Provide the [X, Y] coordinate of the cell's center where the given text is located.  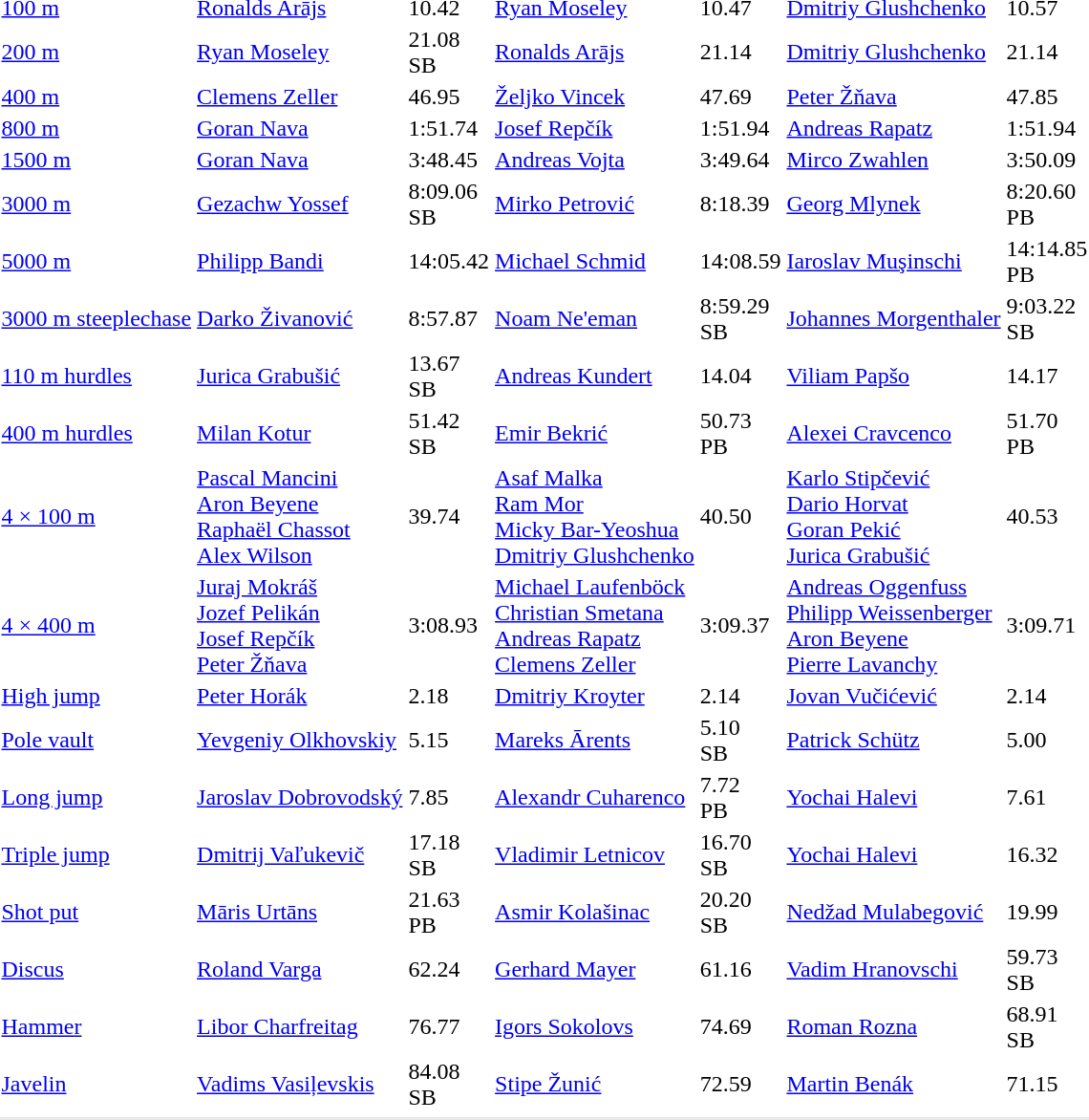
Philipp Bandi [300, 262]
Mareks Ārents [595, 740]
Karlo StipčevićDario HorvatGoran Pekić Jurica Grabušić [894, 516]
50.73PB [740, 434]
Alexandr Cuharenco [595, 797]
39.74 [449, 516]
Peter Horák [300, 696]
Asmir Kolašinac [595, 912]
2.18 [449, 696]
3:08.93 [449, 625]
Darko Živanović [300, 319]
51.70PB [1047, 434]
800 m [96, 128]
4 × 100 m [96, 516]
Dmitriy Glushchenko [894, 52]
Michael Schmid [595, 262]
3:49.64 [740, 160]
Michael LaufenböckChristian SmetanaAndreas RapatzClemens Zeller [595, 625]
Ryan Moseley [300, 52]
5.10SB [740, 740]
72.59 [740, 1084]
Māris Urtāns [300, 912]
8:09.06SB [449, 205]
40.50 [740, 516]
7.72PB [740, 797]
68.91SB [1047, 1026]
Stipe Žunić [595, 1084]
Ronalds Arājs [595, 52]
Hammer [96, 1026]
Mirco Zwahlen [894, 160]
Johannes Morgenthaler [894, 319]
200 m [96, 52]
3:09.37 [740, 625]
14.04 [740, 377]
Juraj MokrášJozef PelikánJosef RepčíkPeter Žňava [300, 625]
110 m hurdles [96, 377]
High jump [96, 696]
Mirko Petrović [595, 205]
Gezachw Yossef [300, 205]
Triple jump [96, 854]
7.61 [1047, 797]
Andreas Kundert [595, 377]
Libor Charfreitag [300, 1026]
Discus [96, 969]
Igors Sokolovs [595, 1026]
71.15 [1047, 1084]
14:14.85PB [1047, 262]
61.16 [740, 969]
Shot put [96, 912]
62.24 [449, 969]
13.67SB [449, 377]
20.20SB [740, 912]
Milan Kotur [300, 434]
74.69 [740, 1026]
76.77 [449, 1026]
Alexei Cravcenco [894, 434]
46.95 [449, 97]
8:18.39 [740, 205]
14.17 [1047, 377]
Asaf MalkaRam MorMicky Bar-YeoshuaDmitriy Glushchenko [595, 516]
Roland Varga [300, 969]
19.99 [1047, 912]
Andreas OggenfussPhilipp Weissenberger Aron Beyene Pierre Lavanchy [894, 625]
47.85 [1047, 97]
Georg Mlynek [894, 205]
4 × 400 m [96, 625]
Martin Benák [894, 1084]
3:48.45 [449, 160]
3000 m [96, 205]
Pascal ManciniAron BeyeneRaphaël ChassotAlex Wilson [300, 516]
Pole vault [96, 740]
14:05.42 [449, 262]
7.85 [449, 797]
Yevgeniy Olkhovskiy [300, 740]
1:51.74 [449, 128]
5000 m [96, 262]
3000 m steeplechase [96, 319]
14:08.59 [740, 262]
40.53 [1047, 516]
Željko Vincek [595, 97]
Patrick Schütz [894, 740]
Jurica Grabušić [300, 377]
Jaroslav Dobrovodský [300, 797]
Long jump [96, 797]
84.08SB [449, 1084]
400 m hurdles [96, 434]
Jovan Vučićević [894, 696]
21.08SB [449, 52]
3:50.09 [1047, 160]
Josef Repčík [595, 128]
Vadims Vasiļevskis [300, 1084]
16.32 [1047, 854]
1500 m [96, 160]
Viliam Papšo [894, 377]
Javelin [96, 1084]
Nedžad Mulabegović [894, 912]
59.73SB [1047, 969]
Vladimir Letnicov [595, 854]
Peter Žňava [894, 97]
Dmitriy Kroyter [595, 696]
Gerhard Mayer [595, 969]
Iaroslav Muşinschi [894, 262]
17.18SB [449, 854]
Vadim Hranovschi [894, 969]
Andreas Rapatz [894, 128]
Dmitrij Vaľukevič [300, 854]
Clemens Zeller [300, 97]
16.70SB [740, 854]
21.63PB [449, 912]
Andreas Vojta [595, 160]
Emir Bekrić [595, 434]
8:59.29SB [740, 319]
400 m [96, 97]
Noam Ne'eman [595, 319]
5.00 [1047, 740]
47.69 [740, 97]
8:20.60PB [1047, 205]
9:03.22SB [1047, 319]
51.42SB [449, 434]
5.15 [449, 740]
8:57.87 [449, 319]
3:09.71 [1047, 625]
Roman Rozna [894, 1026]
